Detect which cell encompasses the target text, then output its [X, Y] center coordinate. 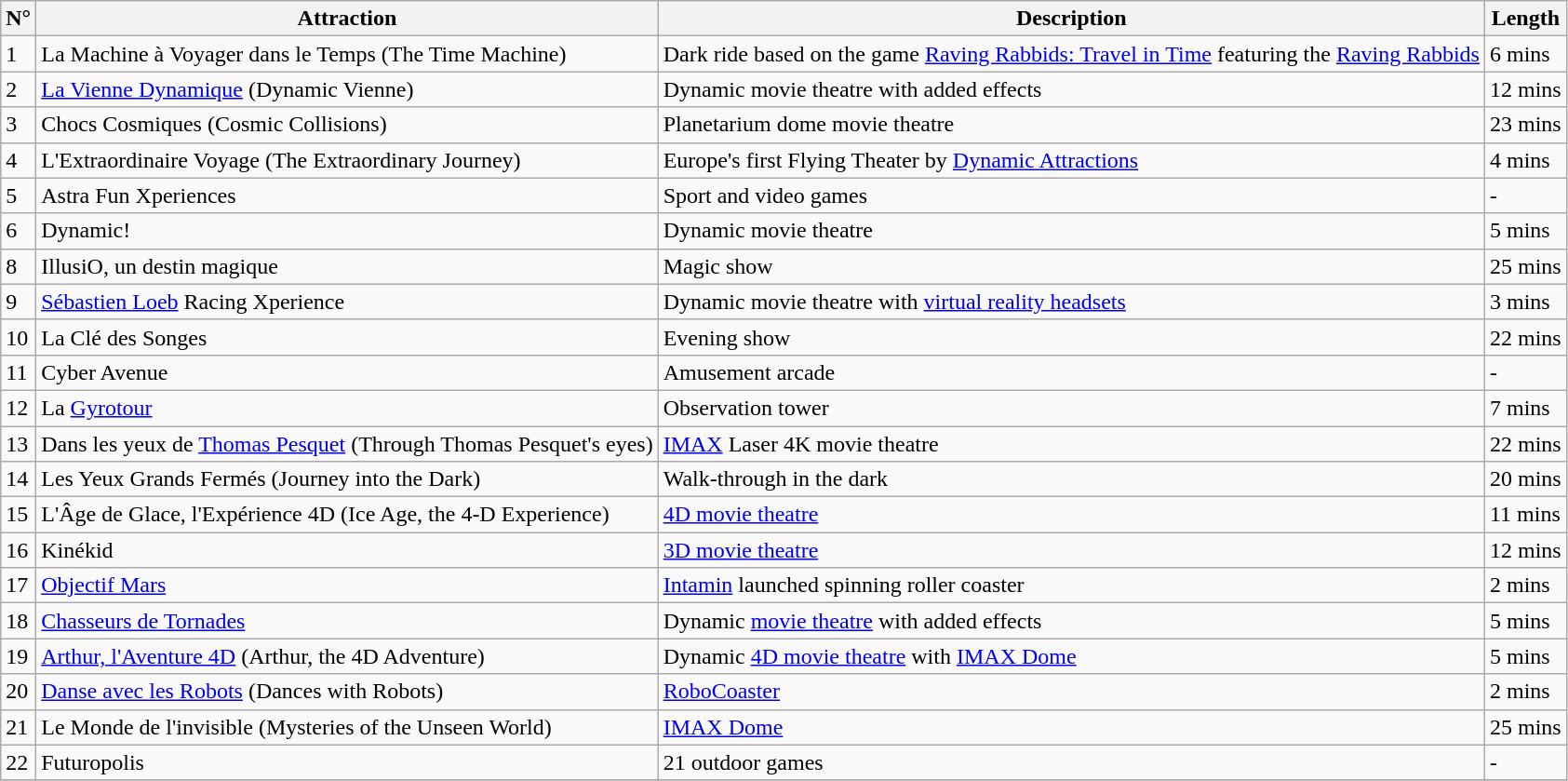
Magic show [1071, 266]
19 [19, 656]
N° [19, 19]
IllusiO, un destin magique [347, 266]
Arthur, l'Aventure 4D (Arthur, the 4D Adventure) [347, 656]
5 [19, 195]
6 [19, 231]
4D movie theatre [1071, 515]
Dynamic movie theatre with virtual reality headsets [1071, 302]
1 [19, 54]
La Clé des Songes [347, 337]
6 mins [1525, 54]
Danse avec les Robots (Dances with Robots) [347, 692]
Dynamic! [347, 231]
23 mins [1525, 125]
14 [19, 479]
Dark ride based on the game Raving Rabbids: Travel in Time featuring the Raving Rabbids [1071, 54]
11 [19, 372]
Length [1525, 19]
Sébastien Loeb Racing Xperience [347, 302]
IMAX Dome [1071, 727]
17 [19, 586]
Dans les yeux de Thomas Pesquet (Through Thomas Pesquet's eyes) [347, 444]
3D movie theatre [1071, 550]
Objectif Mars [347, 586]
Dynamic movie theatre [1071, 231]
Cyber Avenue [347, 372]
20 [19, 692]
10 [19, 337]
Futuropolis [347, 762]
Intamin launched spinning roller coaster [1071, 586]
RoboCoaster [1071, 692]
IMAX Laser 4K movie theatre [1071, 444]
13 [19, 444]
La Vienne Dynamique (Dynamic Vienne) [347, 89]
L'Âge de Glace, l'Expérience 4D (Ice Age, the 4-D Experience) [347, 515]
21 outdoor games [1071, 762]
22 [19, 762]
4 [19, 160]
16 [19, 550]
Observation tower [1071, 408]
21 [19, 727]
Europe's first Flying Theater by Dynamic Attractions [1071, 160]
Les Yeux Grands Fermés (Journey into the Dark) [347, 479]
8 [19, 266]
Kinékid [347, 550]
Planetarium dome movie theatre [1071, 125]
Dynamic 4D movie theatre with IMAX Dome [1071, 656]
La Machine à Voyager dans le Temps (The Time Machine) [347, 54]
Evening show [1071, 337]
11 mins [1525, 515]
2 [19, 89]
20 mins [1525, 479]
4 mins [1525, 160]
Astra Fun Xperiences [347, 195]
Chasseurs de Tornades [347, 621]
La Gyrotour [347, 408]
Sport and video games [1071, 195]
Attraction [347, 19]
9 [19, 302]
3 [19, 125]
3 mins [1525, 302]
18 [19, 621]
Le Monde de l'invisible (Mysteries of the Unseen World) [347, 727]
Description [1071, 19]
15 [19, 515]
Amusement arcade [1071, 372]
7 mins [1525, 408]
L'Extraordinaire Voyage (The Extraordinary Journey) [347, 160]
Chocs Cosmiques (Cosmic Collisions) [347, 125]
12 [19, 408]
Walk-through in the dark [1071, 479]
